Scan for the cell matching the given text and deliver its [X, Y] coordinate at center. 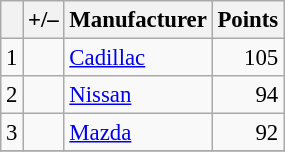
94 [248, 95]
+/– [44, 20]
3 [12, 133]
105 [248, 58]
1 [12, 58]
Points [248, 20]
Cadillac [138, 58]
Manufacturer [138, 20]
Nissan [138, 95]
Mazda [138, 133]
2 [12, 95]
92 [248, 133]
